Find where the given text appears and provide that cell's center as (x, y) coordinate. 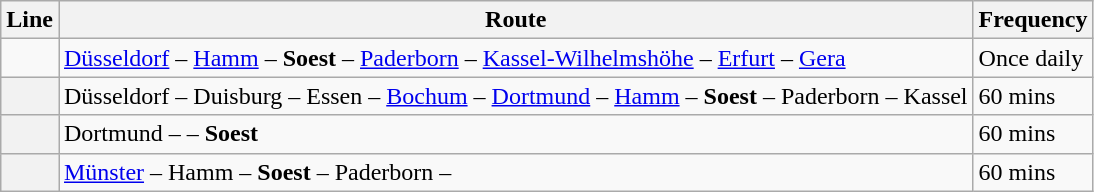
Münster – Hamm – Soest – Paderborn – (516, 172)
Line (30, 20)
Once daily (1033, 58)
Dortmund – – Soest (516, 134)
Frequency (1033, 20)
Düsseldorf – Duisburg – Essen – Bochum – Dortmund – Hamm – Soest – Paderborn – Kassel (516, 96)
Düsseldorf – Hamm – Soest – Paderborn – Kassel-Wilhelmshöhe – Erfurt – Gera (516, 58)
Route (516, 20)
